Pinpoint the cell where the given text exists, returning its [X, Y] midpoint coordinate. 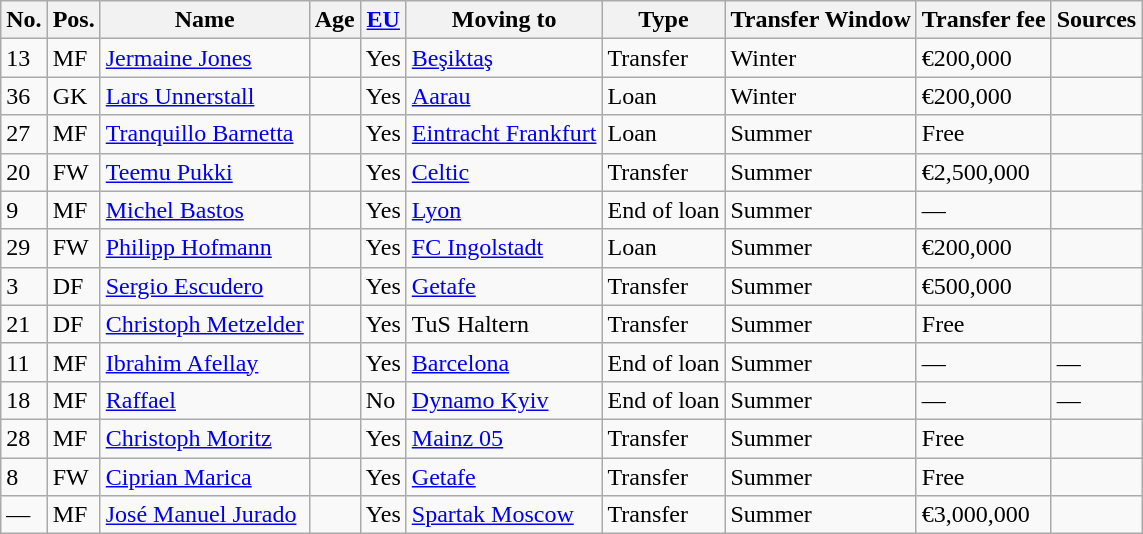
Mainz 05 [504, 438]
Christoph Moritz [204, 438]
28 [24, 438]
No. [24, 20]
Transfer Window [820, 20]
Philipp Hofmann [204, 248]
Beşiktaş [504, 58]
Lars Unnerstall [204, 96]
Lyon [504, 210]
Age [334, 20]
GK [74, 96]
€3,000,000 [984, 515]
36 [24, 96]
Moving to [504, 20]
Teemu Pukki [204, 172]
Sergio Escudero [204, 286]
13 [24, 58]
Spartak Moscow [504, 515]
Barcelona [504, 362]
3 [24, 286]
Raffael [204, 400]
Eintracht Frankfurt [504, 134]
José Manuel Jurado [204, 515]
EU [383, 20]
FC Ingolstadt [504, 248]
Name [204, 20]
Michel Bastos [204, 210]
11 [24, 362]
Ciprian Marica [204, 477]
Pos. [74, 20]
Sources [1096, 20]
Celtic [504, 172]
Aarau [504, 96]
21 [24, 324]
29 [24, 248]
Christoph Metzelder [204, 324]
€500,000 [984, 286]
Jermaine Jones [204, 58]
20 [24, 172]
No [383, 400]
27 [24, 134]
Tranquillo Barnetta [204, 134]
Dynamo Kyiv [504, 400]
Ibrahim Afellay [204, 362]
Transfer fee [984, 20]
8 [24, 477]
18 [24, 400]
TuS Haltern [504, 324]
Type [664, 20]
€2,500,000 [984, 172]
9 [24, 210]
